Search for the cell housing the specified text and yield its (X, Y) center coordinate. 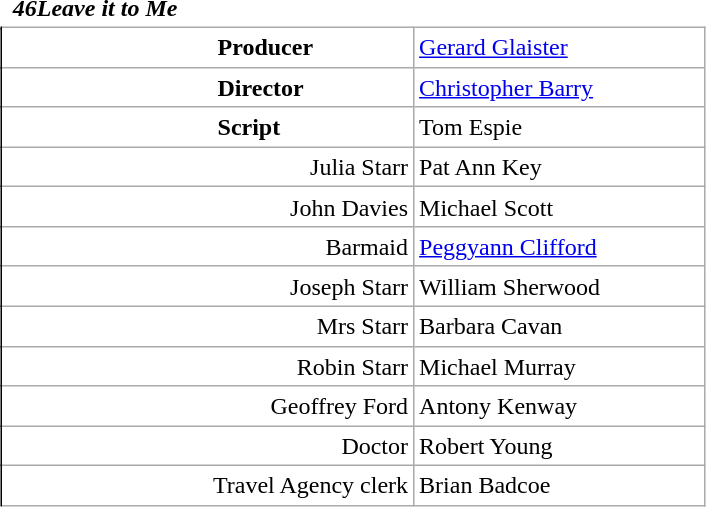
Joseph Starr (208, 286)
Barbara Cavan (560, 326)
Tom Espie (560, 127)
Doctor (208, 446)
John Davies (208, 207)
Mrs Starr (208, 326)
Antony Kenway (560, 406)
Travel Agency clerk (208, 486)
Peggyann Clifford (560, 247)
Christopher Barry (560, 87)
Brian Badcoe (560, 486)
Pat Ann Key (560, 167)
Barmaid (208, 247)
Michael Scott (560, 207)
William Sherwood (560, 286)
Producer (208, 47)
Director (208, 87)
Robert Young (560, 446)
Geoffrey Ford (208, 406)
Gerard Glaister (560, 47)
Script (208, 127)
Julia Starr (208, 167)
Robin Starr (208, 366)
Michael Murray (560, 366)
